For the text-containing cell, return its midpoint in (X, Y) coordinate format. 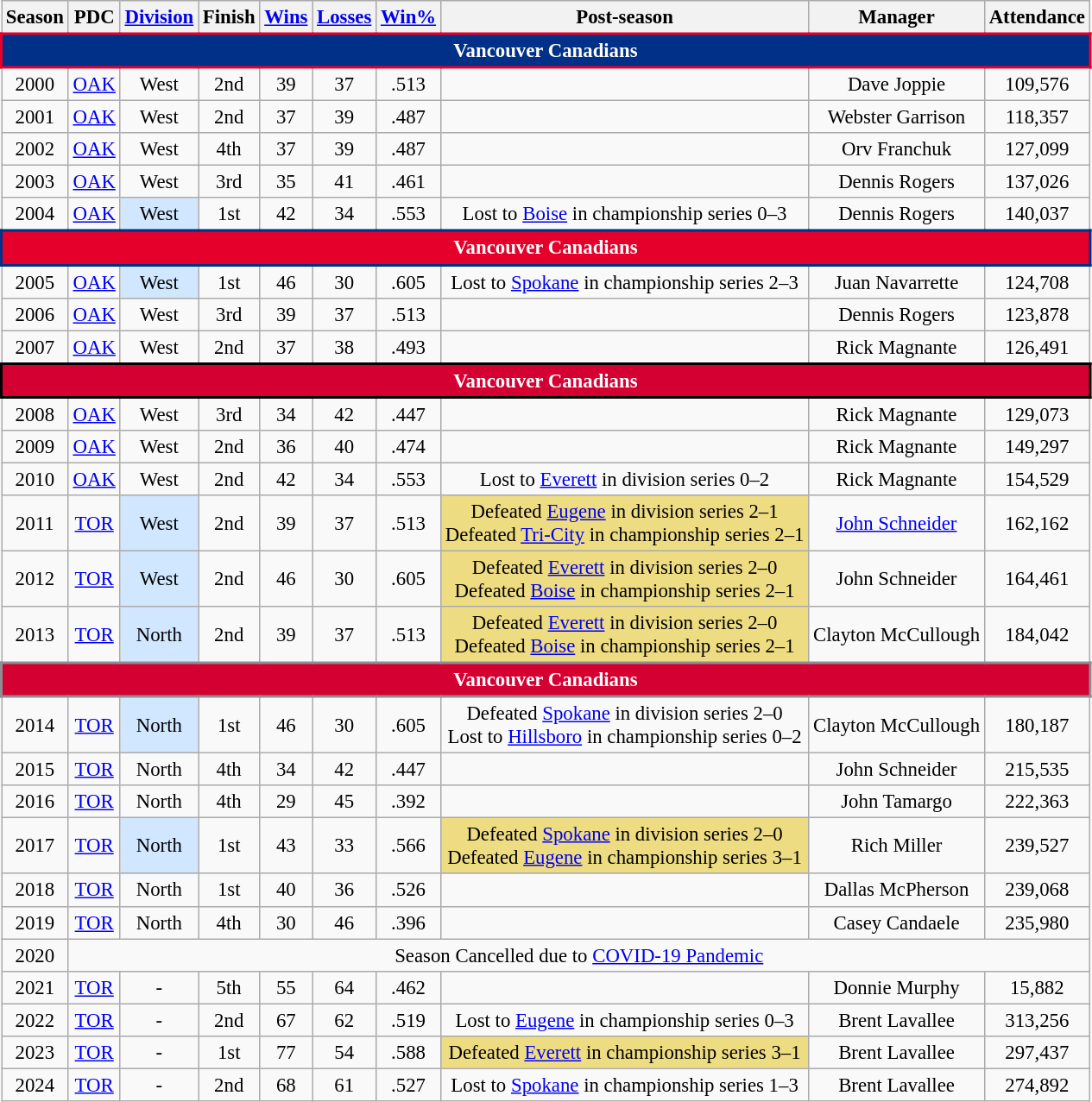
.474 (409, 447)
54 (344, 1053)
Finish (230, 17)
164,461 (1037, 578)
Dave Joppie (897, 84)
64 (344, 987)
38 (344, 347)
Win% (409, 17)
2024 (35, 1085)
127,099 (1037, 149)
Lost to Spokane in championship series 1–3 (624, 1085)
Division (159, 17)
274,892 (1037, 1085)
.527 (409, 1085)
2023 (35, 1053)
Dallas McPherson (897, 891)
2010 (35, 479)
2016 (35, 802)
Season Cancelled due to COVID-19 Pandemic (578, 955)
2007 (35, 347)
2004 (35, 215)
2003 (35, 182)
2000 (35, 84)
109,576 (1037, 84)
Lost to Eugene in championship series 0–3 (624, 1020)
Lost to Boise in championship series 0–3 (624, 215)
129,073 (1037, 413)
35 (287, 182)
.519 (409, 1020)
184,042 (1037, 635)
126,491 (1037, 347)
.462 (409, 987)
Wins (287, 17)
.392 (409, 802)
2012 (35, 578)
68 (287, 1085)
162,162 (1037, 523)
Defeated Spokane in division series 2–0Lost to Hillsboro in championship series 0–2 (624, 725)
2008 (35, 413)
Orv Franchuk (897, 149)
77 (287, 1053)
61 (344, 1085)
Season (35, 17)
Webster Garrison (897, 117)
Rich Miller (897, 846)
2021 (35, 987)
140,037 (1037, 215)
2017 (35, 846)
2014 (35, 725)
2020 (35, 955)
Post-season (624, 17)
John Tamargo (897, 802)
2018 (35, 891)
239,068 (1037, 891)
62 (344, 1020)
297,437 (1037, 1053)
2006 (35, 314)
PDC (94, 17)
149,297 (1037, 447)
.396 (409, 923)
2005 (35, 281)
Lost to Spokane in championship series 2–3 (624, 281)
Losses (344, 17)
2013 (35, 635)
Defeated Eugene in division series 2–1 Defeated Tri-City in championship series 2–1 (624, 523)
235,980 (1037, 923)
Donnie Murphy (897, 987)
.526 (409, 891)
124,708 (1037, 281)
2022 (35, 1020)
.461 (409, 182)
2011 (35, 523)
2015 (35, 770)
41 (344, 182)
2002 (35, 149)
Defeated Everett in championship series 3–1 (624, 1053)
Defeated Spokane in division series 2–0Defeated Eugene in championship series 3–1 (624, 846)
67 (287, 1020)
239,527 (1037, 846)
5th (230, 987)
.566 (409, 846)
180,187 (1037, 725)
55 (287, 987)
43 (287, 846)
Casey Candaele (897, 923)
2001 (35, 117)
15,882 (1037, 987)
137,026 (1037, 182)
.493 (409, 347)
.588 (409, 1053)
2009 (35, 447)
33 (344, 846)
Juan Navarrette (897, 281)
Manager (897, 17)
123,878 (1037, 314)
Lost to Everett in division series 0–2 (624, 479)
29 (287, 802)
215,535 (1037, 770)
313,256 (1037, 1020)
154,529 (1037, 479)
2019 (35, 923)
Attendance (1037, 17)
45 (344, 802)
222,363 (1037, 802)
118,357 (1037, 117)
